Capture the cell that displays the provided text and extract its (x, y) central coordinate. 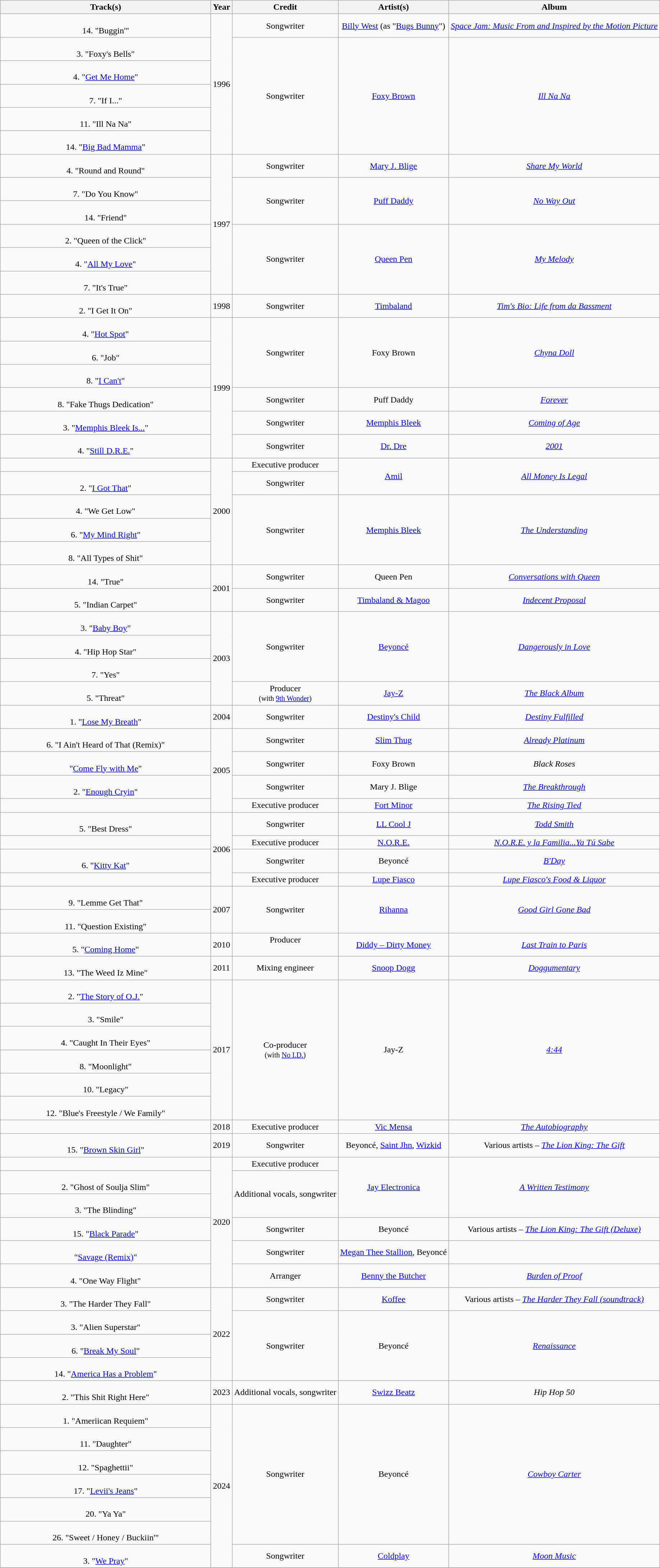
Jay Electronica (394, 1187)
7. "If I..." (106, 96)
Dr. Dre (394, 446)
2. "Queen of the Click" (106, 236)
14. "True" (106, 577)
Various artists – The Lion King: The Gift (554, 1145)
Slim Thug (394, 740)
5. "Best Dress" (106, 824)
Forever (554, 399)
3. "Foxy's Bells" (106, 49)
2010 (222, 944)
15. "Brown Skin Girl" (106, 1145)
Swizz Beatz (394, 1392)
4. "All My Love" (106, 259)
1999 (222, 388)
4. "Round and Round" (106, 166)
Album (554, 7)
No Way Out (554, 201)
6. "I Ain't Heard of That (Remix)" (106, 740)
2007 (222, 909)
2018 (222, 1127)
20. "Ya Ya" (106, 1509)
2000 (222, 511)
Various artists – The Lion King: The Gift (Deluxe) (554, 1229)
Coming of Age (554, 423)
Chyna Doll (554, 353)
A Written Testimony (554, 1187)
Tim's Bio: Life from da Bassment (554, 306)
2. "This Shit Right Here" (106, 1392)
5. "Coming Home" (106, 944)
Moon Music (554, 1556)
13. "The Weed Iz Mine" (106, 968)
Hip Hop 50 (554, 1392)
2006 (222, 849)
6. "Kitty Kat" (106, 861)
10. "Legacy" (106, 1085)
Track(s) (106, 7)
1. "Ameriican Requiem" (106, 1416)
Good Girl Gone Bad (554, 909)
7. "Do You Know" (106, 189)
2003 (222, 658)
N.O.R.E. y la Familia...Ya Tú Sabe (554, 842)
The Black Album (554, 694)
Space Jam: Music From and Inspired by the Motion Picture (554, 26)
"Savage (Remix)" (106, 1252)
11. "Daughter" (106, 1439)
6. "Job" (106, 353)
2. "Enough Cryin" (106, 787)
14. "Buggin'" (106, 26)
Beyoncé, Saint Jhn, Wizkid (394, 1145)
2019 (222, 1145)
Conversations with Queen (554, 577)
6. "My Mind Right" (106, 530)
1997 (222, 224)
Amil (394, 476)
Black Roses (554, 763)
12. "Spaghettii" (106, 1463)
Cowboy Carter (554, 1474)
Destiny Fulfilled (554, 717)
2. "Ghost of Soulja Slim" (106, 1182)
"Come Fly with Me" (106, 763)
Timbaland (394, 306)
3. "Baby Boy" (106, 623)
2. "The Story of O.J." (106, 991)
11. "Ill Na Na" (106, 119)
1998 (222, 306)
Renaissance (554, 1346)
12. "Blue's Freestyle / We Family" (106, 1108)
4. "Hot Spot" (106, 330)
4. "Hip Hop Star" (106, 646)
14. "America Has a Problem" (106, 1369)
4. "Caught In Their Eyes" (106, 1038)
8. "Fake Thugs Dedication" (106, 399)
2024 (222, 1486)
2004 (222, 717)
2011 (222, 968)
4:44 (554, 1050)
Diddy – Dirty Money (394, 944)
Coldplay (394, 1556)
B'Day (554, 861)
Share My World (554, 166)
Timbaland & Magoo (394, 600)
2. "I Got That" (106, 483)
14. "Big Bad Mamma" (106, 142)
2005 (222, 771)
9. "Lemme Get That" (106, 898)
3. "Memphis Bleek Is..." (106, 423)
Last Train to Paris (554, 944)
N.O.R.E. (394, 842)
Snoop Dogg (394, 968)
The Autobiography (554, 1127)
8. "I Can't" (106, 376)
Benny the Butcher (394, 1275)
3. "Smile" (106, 1015)
Destiny's Child (394, 717)
All Money Is Legal (554, 476)
7. "Yes" (106, 670)
2022 (222, 1334)
Billy West (as "Bugs Bunny") (394, 26)
Mixing engineer (285, 968)
Vic Mensa (394, 1127)
4. "One Way Flight" (106, 1275)
17. "Levii's Jeans" (106, 1486)
The Breakthrough (554, 787)
4. "We Get Low" (106, 506)
Year (222, 7)
3. "The Blinding" (106, 1206)
Producer (with 9th Wonder) (285, 694)
Ill Na Na (554, 96)
Koffee (394, 1299)
Indecent Proposal (554, 600)
Producer (285, 944)
Various artists – The Harder They Fall (soundtrack) (554, 1299)
The Understanding (554, 530)
Artist(s) (394, 7)
26. "Sweet / Honey / Buckiin'" (106, 1532)
2. "I Get It On" (106, 306)
5. "Threat" (106, 694)
Lupe Fiasco (394, 879)
2017 (222, 1050)
Credit (285, 7)
The Rising Tied (554, 805)
8. "All Types of Shit" (106, 553)
3. "We Pray" (106, 1556)
My Melody (554, 259)
1996 (222, 84)
LL Cool J (394, 824)
Already Platinum (554, 740)
11. "Question Existing" (106, 921)
1. "Lose My Breath" (106, 717)
8. "Moonlight" (106, 1061)
3. "Alien Superstar" (106, 1322)
14. "Friend" (106, 213)
3. "The Harder They Fall" (106, 1299)
Lupe Fiasco's Food & Liquor (554, 879)
Co-producer (with No I.D.) (285, 1050)
15. "Black Parade" (106, 1229)
Fort Minor (394, 805)
5. "Indian Carpet" (106, 600)
4. "Still D.R.E." (106, 446)
4. "Get Me Home" (106, 73)
Rihanna (394, 909)
2023 (222, 1392)
Arranger (285, 1275)
Dangerously in Love (554, 646)
Doggumentary (554, 968)
2020 (222, 1222)
Todd Smith (554, 824)
Megan Thee Stallion, Beyoncé (394, 1252)
6. "Break My Soul" (106, 1346)
Burden of Proof (554, 1275)
7. "It's True" (106, 282)
